Identify which cell holds the provided text, then report its [X, Y] central coordinate. 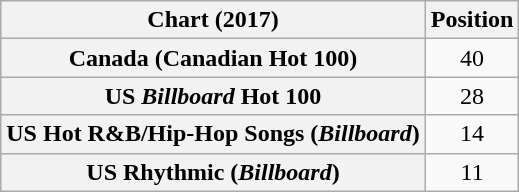
14 [472, 134]
US Hot R&B/Hip-Hop Songs (Billboard) [213, 134]
US Rhythmic (Billboard) [213, 172]
Position [472, 20]
28 [472, 96]
11 [472, 172]
Chart (2017) [213, 20]
US Billboard Hot 100 [213, 96]
40 [472, 58]
Canada (Canadian Hot 100) [213, 58]
